Detect which cell encompasses the target text, then output its (X, Y) center coordinate. 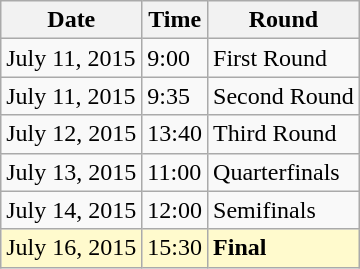
July 13, 2015 (72, 172)
11:00 (175, 172)
July 14, 2015 (72, 210)
July 12, 2015 (72, 134)
Semifinals (284, 210)
Second Round (284, 96)
12:00 (175, 210)
9:35 (175, 96)
First Round (284, 58)
Final (284, 248)
July 16, 2015 (72, 248)
13:40 (175, 134)
Third Round (284, 134)
Time (175, 20)
Date (72, 20)
15:30 (175, 248)
Round (284, 20)
Quarterfinals (284, 172)
9:00 (175, 58)
